Pinpoint the cell where the given text exists, returning its [X, Y] midpoint coordinate. 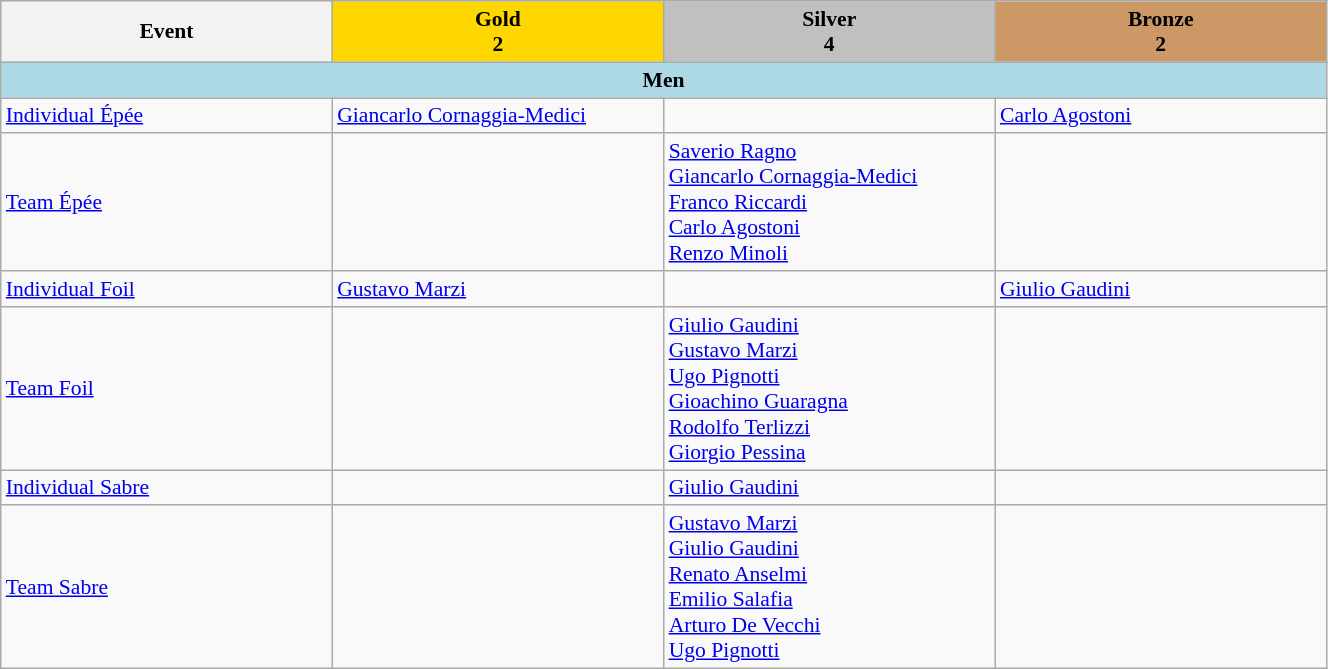
Individual Sabre [166, 488]
Carlo Agostoni [1160, 116]
Gustavo Marzi [498, 289]
Silver4 [830, 32]
Men [664, 80]
Team Sabre [166, 588]
Team Épée [166, 203]
Event [166, 32]
Individual Foil [166, 289]
Team Foil [166, 388]
Saverio RagnoGiancarlo Cornaggia-MediciFranco RiccardiCarlo AgostoniRenzo Minoli [830, 203]
Gold2 [498, 32]
Individual Épée [166, 116]
Gustavo MarziGiulio GaudiniRenato AnselmiEmilio SalafiaArturo De VecchiUgo Pignotti [830, 588]
Giancarlo Cornaggia-Medici [498, 116]
Giulio GaudiniGustavo MarziUgo PignottiGioachino GuaragnaRodolfo TerlizziGiorgio Pessina [830, 388]
Bronze2 [1160, 32]
